Pinpoint the cell where the given text exists, returning its [X, Y] midpoint coordinate. 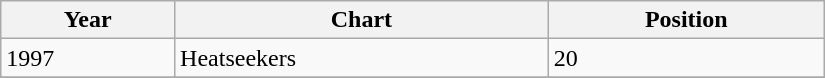
Heatseekers [362, 58]
Year [88, 20]
1997 [88, 58]
Position [686, 20]
20 [686, 58]
Chart [362, 20]
